Determine the (X, Y) coordinate at the center of the cell enclosing the given text.  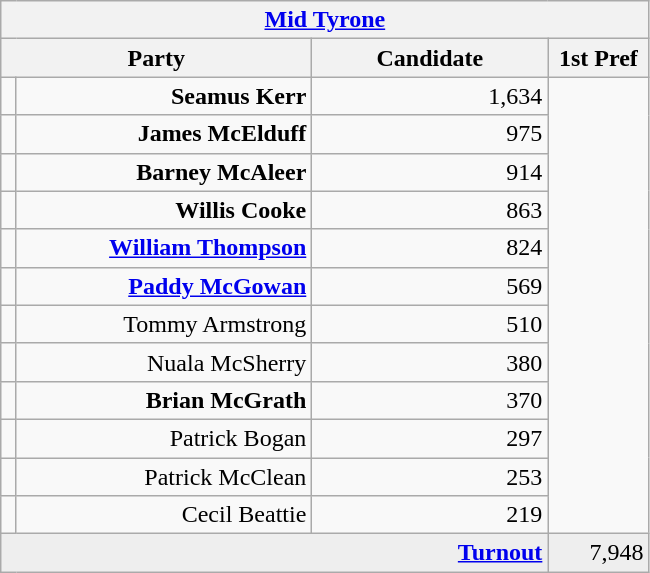
1st Pref (598, 58)
380 (430, 362)
William Thompson (164, 248)
297 (430, 438)
Turnout (274, 553)
Paddy McGowan (164, 286)
824 (430, 248)
Mid Tyrone (325, 20)
Barney McAleer (164, 172)
Willis Cooke (164, 210)
Candidate (430, 58)
219 (430, 515)
569 (430, 286)
Cecil Beattie (164, 515)
510 (430, 324)
863 (430, 210)
Brian McGrath (164, 400)
Seamus Kerr (164, 96)
James McElduff (164, 134)
Patrick Bogan (164, 438)
370 (430, 400)
Party (156, 58)
975 (430, 134)
Tommy Armstrong (164, 324)
Nuala McSherry (164, 362)
1,634 (430, 96)
253 (430, 477)
Patrick McClean (164, 477)
914 (430, 172)
7,948 (598, 553)
